Return [x, y] of the center of cell containing provided text 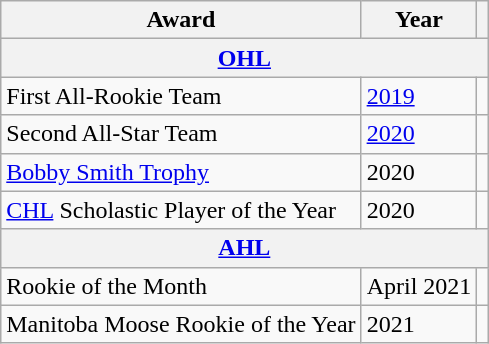
Year [419, 20]
OHL [244, 58]
Manitoba Moose Rookie of the Year [181, 324]
Award [181, 20]
Second All-Star Team [181, 134]
CHL Scholastic Player of the Year [181, 210]
2021 [419, 324]
Rookie of the Month [181, 286]
2019 [419, 96]
Bobby Smith Trophy [181, 172]
First All-Rookie Team [181, 96]
April 2021 [419, 286]
AHL [244, 248]
